Identify which cell holds the provided text, then report its [X, Y] central coordinate. 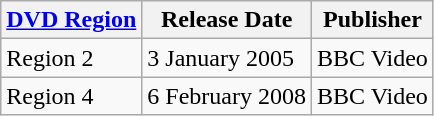
Region 4 [72, 96]
3 January 2005 [227, 58]
Publisher [373, 20]
DVD Region [72, 20]
Region 2 [72, 58]
Release Date [227, 20]
6 February 2008 [227, 96]
